Detect which cell encompasses the target text, then output its (X, Y) center coordinate. 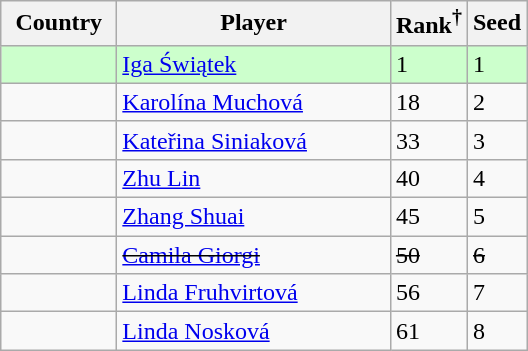
7 (496, 293)
2 (496, 102)
3 (496, 140)
Linda Fruhvirtová (254, 293)
Linda Nosková (254, 331)
4 (496, 178)
Karolína Muchová (254, 102)
33 (428, 140)
Zhang Shuai (254, 217)
Country (59, 24)
18 (428, 102)
Seed (496, 24)
Zhu Lin (254, 178)
61 (428, 331)
6 (496, 255)
5 (496, 217)
Camila Giorgi (254, 255)
45 (428, 217)
40 (428, 178)
Iga Świątek (254, 64)
Player (254, 24)
8 (496, 331)
Kateřina Siniaková (254, 140)
56 (428, 293)
50 (428, 255)
Rank† (428, 24)
